Capture the cell that displays the provided text and extract its [x, y] central coordinate. 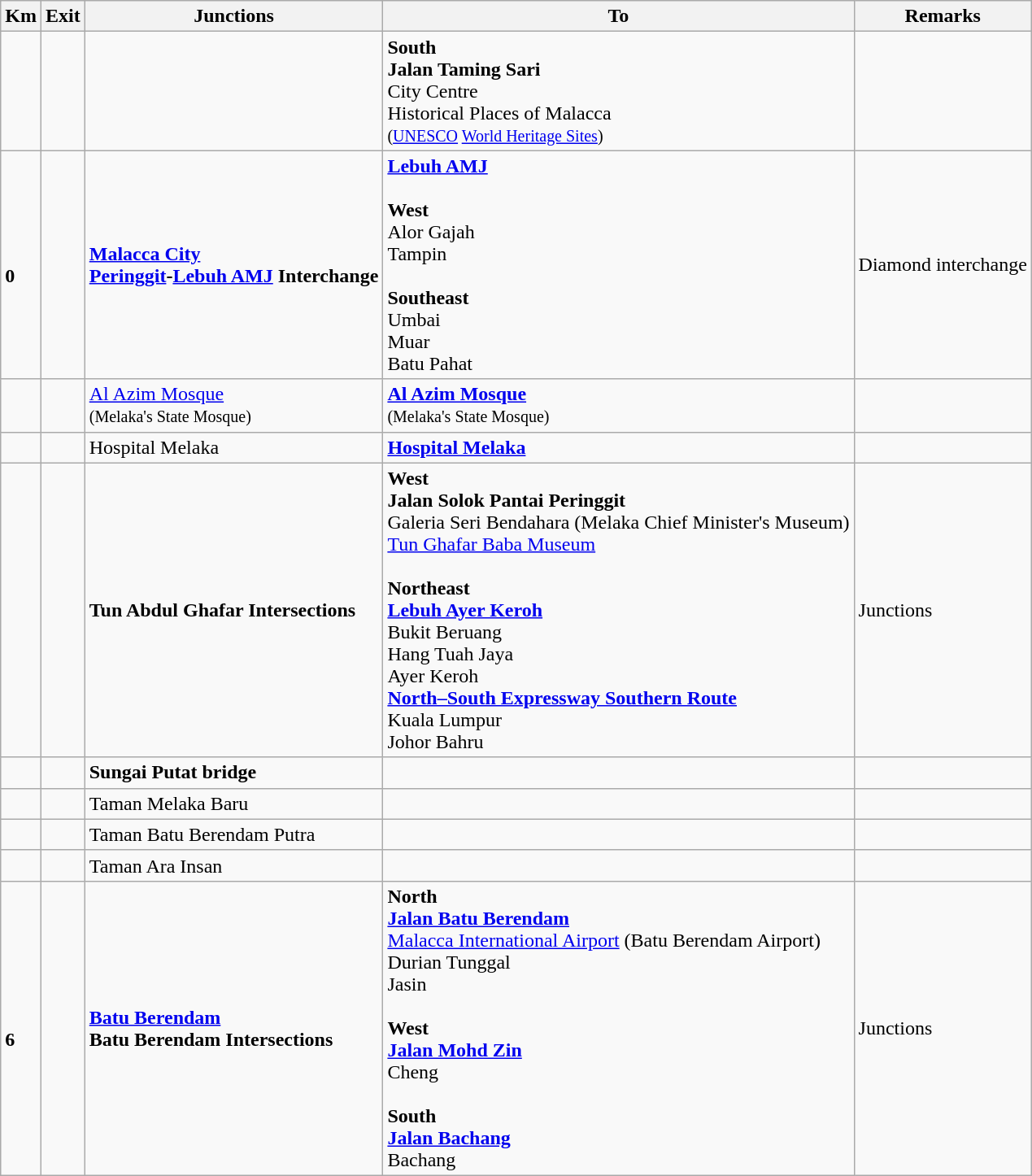
0 [21, 265]
To [618, 16]
Diamond interchange [943, 265]
Tun Abdul Ghafar Intersections [234, 610]
Sungai Putat bridge [234, 773]
Remarks [943, 16]
Taman Melaka Baru [234, 804]
North Jalan Batu BerendamMalacca International Airport (Batu Berendam Airport) Durian TunggalJasinWest Jalan Mohd ZinChengSouth Jalan BachangBachang [618, 1028]
Km [21, 16]
Taman Ara Insan [234, 865]
Lebuh AMJWestAlor GajahTampinSoutheastUmbaiMuarBatu Pahat [618, 265]
6 [21, 1028]
Batu BerendamBatu Berendam Intersections [234, 1028]
Taman Batu Berendam Putra [234, 834]
Malacca CityPeringgit-Lebuh AMJ Interchange [234, 265]
SouthJalan Taming SariCity CentreHistorical Places of Malacca(UNESCO World Heritage Sites) [618, 91]
Exit [63, 16]
